Return [x, y] of the center of cell containing provided text 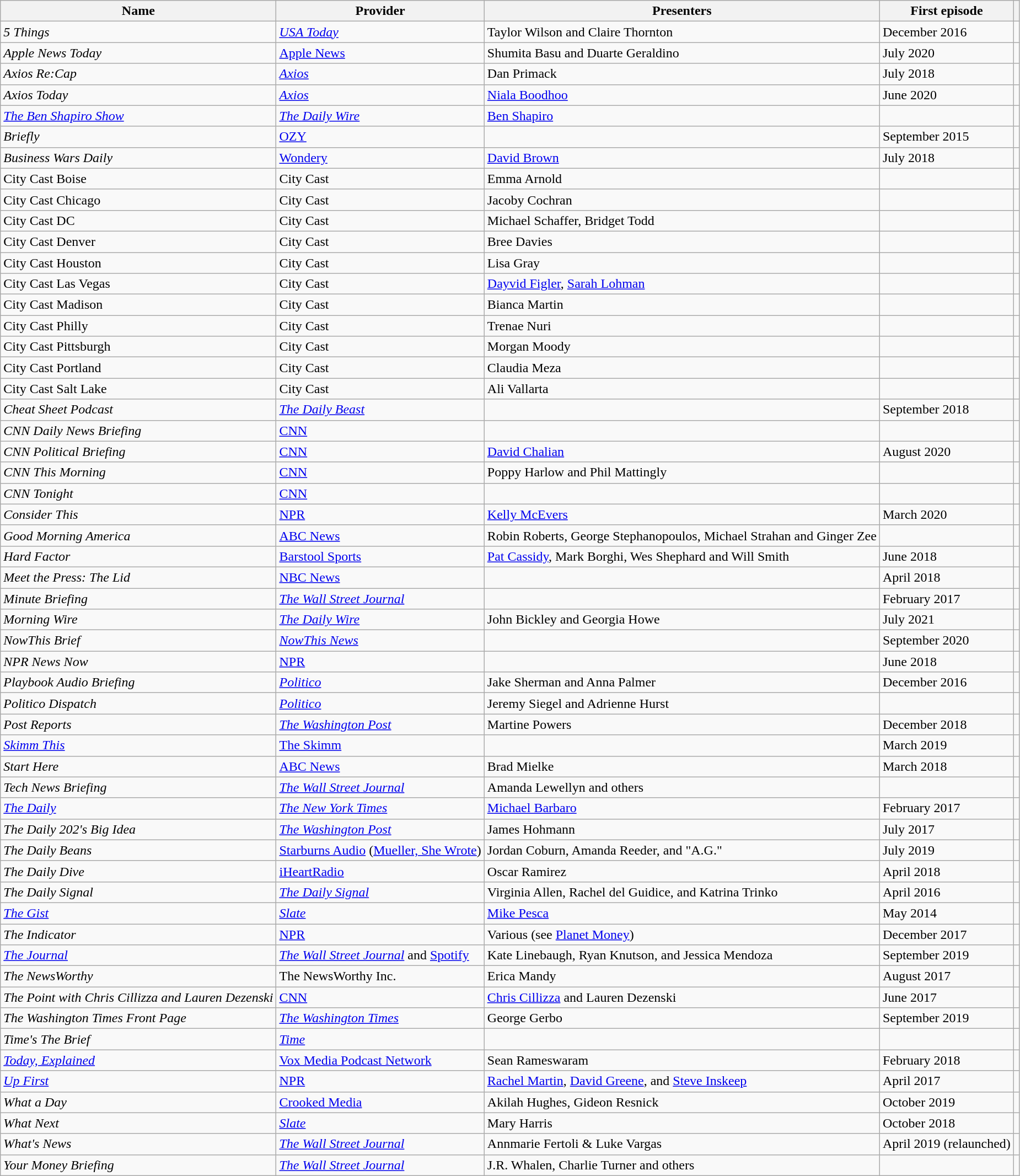
iHeartRadio [380, 871]
The Indicator [138, 935]
Kelly McEvers [681, 514]
July 2017 [946, 829]
Michael Schaffer, Bridget Todd [681, 221]
August 2020 [946, 452]
Good Morning America [138, 535]
First episode [946, 11]
George Gerbo [681, 1018]
Annmarie Fertoli & Luke Vargas [681, 1144]
Jacoby Cochran [681, 200]
Various (see Planet Money) [681, 935]
CNN Daily News Briefing [138, 431]
Poppy Harlow and Phil Mattingly [681, 472]
City Cast Portland [138, 368]
Mary Harris [681, 1123]
Dayvid Figler, Sarah Lohman [681, 284]
Jordan Coburn, Amanda Reeder, and "A.G." [681, 850]
Up First [138, 1081]
City Cast Salt Lake [138, 389]
Michael Barbaro [681, 808]
James Hohmann [681, 829]
Virginia Allen, Rachel del Guidice, and Katrina Trinko [681, 892]
CNN This Morning [138, 472]
Business Wars Daily [138, 158]
Ben Shapiro [681, 116]
J.R. Whalen, Charlie Turner and others [681, 1165]
City Cast DC [138, 221]
City Cast Pittsburgh [138, 347]
OZY [380, 137]
Martine Powers [681, 724]
Vox Media Podcast Network [380, 1060]
The Daily Dive [138, 871]
Trenae Nuri [681, 326]
Axios Today [138, 95]
Presenters [681, 11]
Niala Boodhoo [681, 95]
October 2019 [946, 1102]
March 2018 [946, 766]
Time [380, 1039]
Provider [380, 11]
Tech News Briefing [138, 787]
Taylor Wilson and Claire Thornton [681, 32]
The NewsWorthy [138, 976]
Rachel Martin, David Greene, and Steve Inskeep [681, 1081]
Skimm This [138, 745]
The Daily [138, 808]
Apple News [380, 53]
The New York Times [380, 808]
February 2018 [946, 1060]
July 2021 [946, 620]
December 2017 [946, 935]
Minute Briefing [138, 598]
July 2020 [946, 53]
The Point with Chris Cillizza and Lauren Dezenski [138, 997]
Dan Primack [681, 74]
June 2017 [946, 997]
September 2020 [946, 641]
Shumita Basu and Duarte Geraldino [681, 53]
April 2016 [946, 892]
September 2018 [946, 410]
Kate Linebaugh, Ryan Knutson, and Jessica Mendoza [681, 955]
Ali Vallarta [681, 389]
June 2020 [946, 95]
Morgan Moody [681, 347]
What's News [138, 1144]
Oscar Ramirez [681, 871]
Starburns Audio (Mueller, She Wrote) [380, 850]
City Cast Denver [138, 241]
Politico Dispatch [138, 704]
Name [138, 11]
John Bickley and Georgia Howe [681, 620]
City Cast Boise [138, 179]
April 2017 [946, 1081]
City Cast Houston [138, 263]
Apple News Today [138, 53]
Your Money Briefing [138, 1165]
The Skimm [380, 745]
The Gist [138, 913]
Playbook Audio Briefing [138, 683]
What Next [138, 1123]
NowThis Brief [138, 641]
CNN Political Briefing [138, 452]
The Washington Times Front Page [138, 1018]
Claudia Meza [681, 368]
The NewsWorthy Inc. [380, 976]
The Daily Beans [138, 850]
September 2015 [946, 137]
Sean Rameswaram [681, 1060]
Hard Factor [138, 556]
October 2018 [946, 1123]
August 2017 [946, 976]
March 2019 [946, 745]
Mike Pesca [681, 913]
City Cast Chicago [138, 200]
Lisa Gray [681, 263]
Consider This [138, 514]
NPR News Now [138, 662]
May 2014 [946, 913]
March 2020 [946, 514]
Briefly [138, 137]
Axios Re:Cap [138, 74]
City Cast Las Vegas [138, 284]
Cheat Sheet Podcast [138, 410]
December 2018 [946, 724]
The Wall Street Journal and Spotify [380, 955]
NowThis News [380, 641]
April 2019 (relaunched) [946, 1144]
David Chalian [681, 452]
CNN Tonight [138, 493]
The Daily 202's Big Idea [138, 829]
City Cast Madison [138, 305]
Bianca Martin [681, 305]
The Ben Shapiro Show [138, 116]
Erica Mandy [681, 976]
Emma Arnold [681, 179]
Crooked Media [380, 1102]
Robin Roberts, George Stephanopoulos, Michael Strahan and Ginger Zee [681, 535]
Chris Cillizza and Lauren Dezenski [681, 997]
Brad Mielke [681, 766]
Jeremy Siegel and Adrienne Hurst [681, 704]
Today, Explained [138, 1060]
Akilah Hughes, Gideon Resnick [681, 1102]
David Brown [681, 158]
The Washington Times [380, 1018]
Wondery [380, 158]
Time's The Brief [138, 1039]
The Journal [138, 955]
City Cast Philly [138, 326]
USA Today [380, 32]
The Daily Beast [380, 410]
Meet the Press: The Lid [138, 577]
NBC News [380, 577]
Bree Davies [681, 241]
Barstool Sports [380, 556]
July 2019 [946, 850]
Pat Cassidy, Mark Borghi, Wes Shephard and Will Smith [681, 556]
Morning Wire [138, 620]
Start Here [138, 766]
Post Reports [138, 724]
5 Things [138, 32]
Amanda Lewellyn and others [681, 787]
What a Day [138, 1102]
Jake Sherman and Anna Palmer [681, 683]
